Determine the (x, y) coordinate at the center of the cell enclosing the given text.  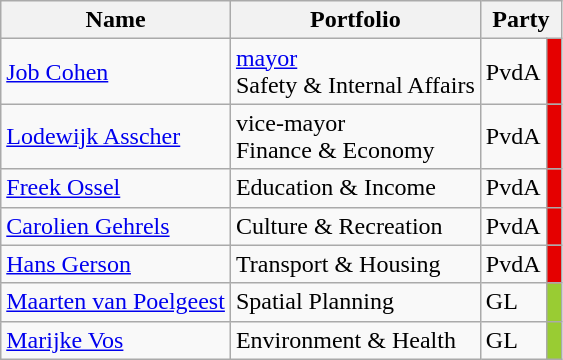
Lodewijk Asscher (116, 136)
Environment & Health (355, 340)
Job Cohen (116, 72)
Freek Ossel (116, 188)
Education & Income (355, 188)
vice-mayorFinance & Economy (355, 136)
Spatial Planning (355, 302)
Transport & Housing (355, 264)
Maarten van Poelgeest (116, 302)
mayorSafety & Internal Affairs (355, 72)
Party (520, 20)
Name (116, 20)
Culture & Recreation (355, 226)
Carolien Gehrels (116, 226)
Hans Gerson (116, 264)
Portfolio (355, 20)
Marijke Vos (116, 340)
